Locate the cell with the specified text and output its (X, Y) center coordinate. 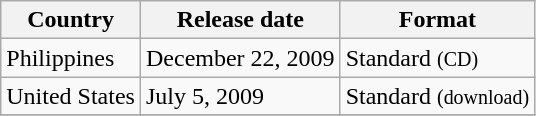
Standard (download) (438, 96)
United States (71, 96)
December 22, 2009 (240, 58)
Philippines (71, 58)
Standard (CD) (438, 58)
July 5, 2009 (240, 96)
Release date (240, 20)
Country (71, 20)
Format (438, 20)
